Provide the [X, Y] coordinate of the cell's center where the given text is located.  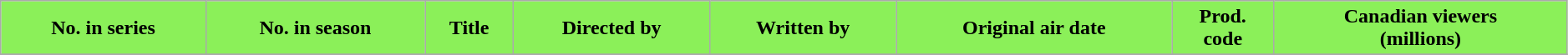
No. in series [104, 28]
Canadian viewers(millions) [1421, 28]
Written by [804, 28]
Title [469, 28]
No. in season [315, 28]
Original air date [1034, 28]
Prod.code [1223, 28]
Directed by [611, 28]
